Pinpoint the cell where the given text exists, returning its (X, Y) midpoint coordinate. 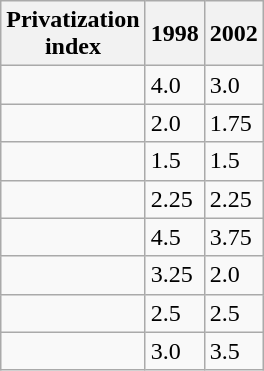
4.5 (174, 237)
4.0 (174, 85)
1998 (174, 34)
3.75 (234, 237)
3.5 (234, 351)
1.75 (234, 123)
Privatizationindex (73, 34)
2002 (234, 34)
3.25 (174, 275)
